Search for the cell housing the specified text and yield its [X, Y] center coordinate. 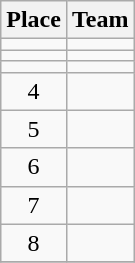
Place [34, 20]
Team [100, 20]
5 [34, 129]
7 [34, 205]
8 [34, 243]
6 [34, 167]
4 [34, 91]
